Scan for the cell matching the given text and deliver its (X, Y) coordinate at center. 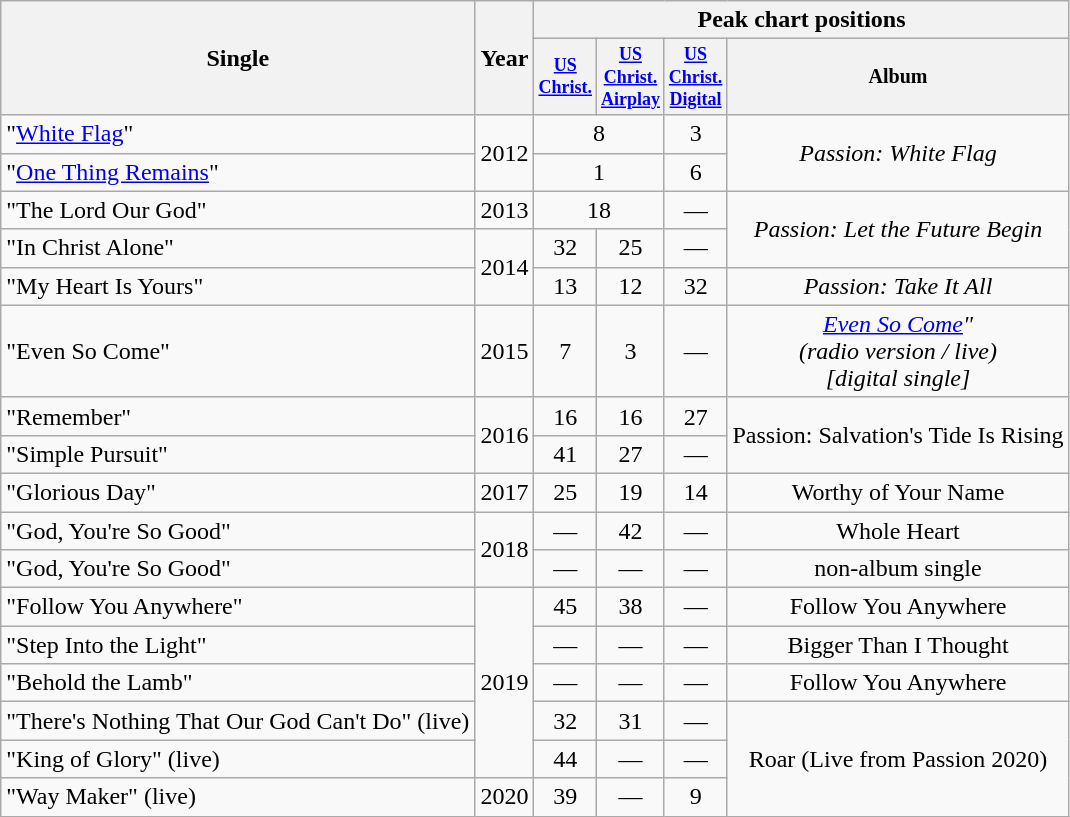
"One Thing Remains" (238, 172)
39 (566, 797)
14 (696, 492)
13 (566, 286)
Whole Heart (898, 531)
Single (238, 58)
"Follow You Anywhere" (238, 607)
9 (696, 797)
"Even So Come" (238, 351)
2013 (504, 210)
Peak chart positions (802, 20)
non-album single (898, 569)
Passion: Take It All (898, 286)
"My Heart Is Yours" (238, 286)
"Way Maker" (live) (238, 797)
Year (504, 58)
"Simple Pursuit" (238, 454)
Bigger Than I Thought (898, 645)
"Glorious Day" (238, 492)
USChrist.Digital (696, 77)
2018 (504, 550)
2019 (504, 683)
1 (599, 172)
18 (599, 210)
Even So Come"(radio version / live)[digital single] (898, 351)
2014 (504, 267)
"Step Into the Light" (238, 645)
"White Flag" (238, 134)
2020 (504, 797)
Worthy of Your Name (898, 492)
31 (631, 721)
2016 (504, 435)
USChrist. (566, 77)
41 (566, 454)
42 (631, 531)
2015 (504, 351)
"In Christ Alone" (238, 248)
"Behold the Lamb" (238, 683)
8 (599, 134)
"Remember" (238, 416)
6 (696, 172)
2012 (504, 153)
19 (631, 492)
Roar (Live from Passion 2020) (898, 759)
Passion: Let the Future Begin (898, 229)
USChrist.Airplay (631, 77)
12 (631, 286)
2017 (504, 492)
44 (566, 759)
38 (631, 607)
"King of Glory" (live) (238, 759)
7 (566, 351)
Passion: Salvation's Tide Is Rising (898, 435)
"There's Nothing That Our God Can't Do" (live) (238, 721)
Passion: White Flag (898, 153)
"The Lord Our God" (238, 210)
45 (566, 607)
Album (898, 77)
